Extract the (X, Y) coordinate from the center of the cell holding the provided text.  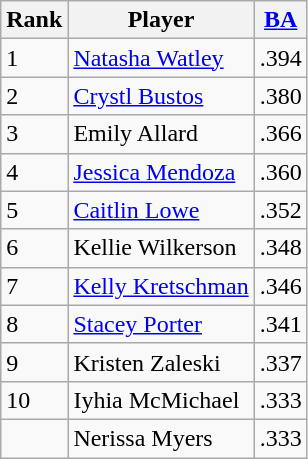
Jessica Mendoza (161, 172)
10 (34, 400)
5 (34, 210)
Crystl Bustos (161, 96)
1 (34, 58)
.380 (280, 96)
Kellie Wilkerson (161, 248)
2 (34, 96)
.341 (280, 324)
.394 (280, 58)
Kristen Zaleski (161, 362)
Player (161, 20)
BA (280, 20)
Iyhia McMichael (161, 400)
.352 (280, 210)
.337 (280, 362)
Rank (34, 20)
Caitlin Lowe (161, 210)
.360 (280, 172)
.346 (280, 286)
Nerissa Myers (161, 438)
Natasha Watley (161, 58)
8 (34, 324)
.366 (280, 134)
Stacey Porter (161, 324)
.348 (280, 248)
7 (34, 286)
Emily Allard (161, 134)
6 (34, 248)
9 (34, 362)
Kelly Kretschman (161, 286)
4 (34, 172)
3 (34, 134)
